From the cell containing the given text, extract its center point as (x, y) coordinate. 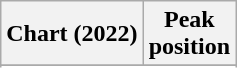
Chart (2022) (72, 34)
Peakposition (189, 34)
